Provide the (x, y) coordinate of the cell's center where the given text is located.  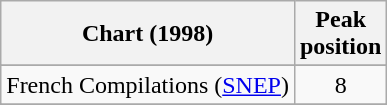
8 (340, 85)
Chart (1998) (148, 34)
Peakposition (340, 34)
French Compilations (SNEP) (148, 85)
